Determine the (X, Y) coordinate at the center of the cell enclosing the given text.  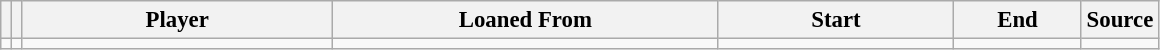
Loaned From (526, 20)
Player (178, 20)
Start (836, 20)
Source (1120, 20)
End (1018, 20)
